Pinpoint the cell where the given text exists, returning its (x, y) midpoint coordinate. 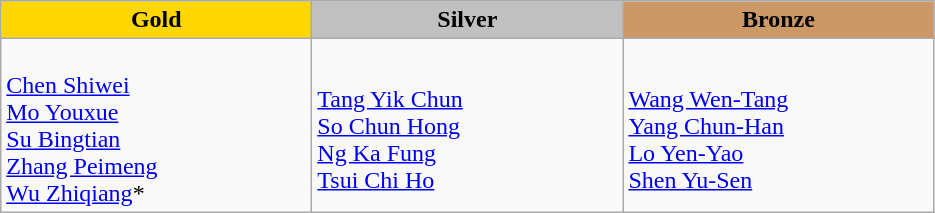
Chen ShiweiMo YouxueSu BingtianZhang PeimengWu Zhiqiang* (156, 126)
Gold (156, 20)
Tang Yik ChunSo Chun HongNg Ka FungTsui Chi Ho (468, 126)
Wang Wen-TangYang Chun-HanLo Yen-YaoShen Yu-Sen (778, 126)
Bronze (778, 20)
Silver (468, 20)
